Return [X, Y] of the center of cell containing provided text 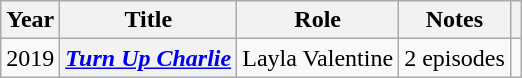
2 episodes [455, 58]
Title [148, 20]
2019 [30, 58]
Role [318, 20]
Year [30, 20]
Layla Valentine [318, 58]
Turn Up Charlie [148, 58]
Notes [455, 20]
